Output the [x, y] coordinate of the center of the cell containing the given text.  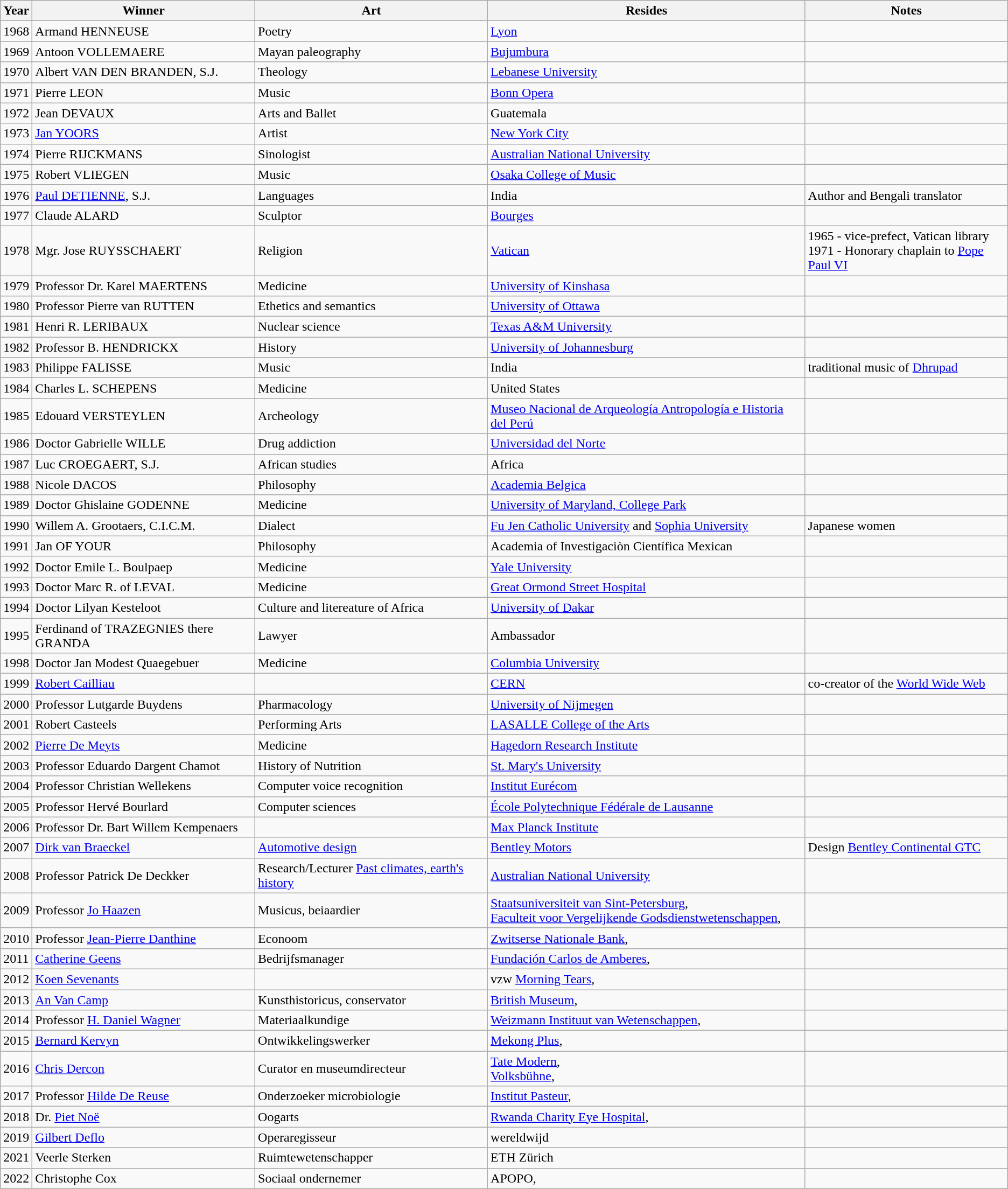
1992 [16, 566]
2004 [16, 786]
Sculptor [372, 215]
Year [16, 11]
1968 [16, 31]
Research/Lecturer Past climates, earth's history [372, 876]
Charles L. SCHEPENS [144, 388]
Ethetics and semantics [372, 306]
Operaregisseur [372, 1137]
Professor Christian Wellekens [144, 786]
LASALLE College of the Arts [647, 725]
Texas A&M University [647, 327]
Drug addiction [372, 444]
Lawyer [372, 635]
Bedrijfsmanager [372, 959]
Catherine Geens [144, 959]
Japanese women [906, 526]
Religion [372, 250]
1995 [16, 635]
Curator en museumdirecteur [372, 1068]
2017 [16, 1096]
1977 [16, 215]
Jean DEVAUX [144, 113]
1990 [16, 526]
Universidad del Norte [647, 444]
Computer sciences [372, 807]
Onderzoeker microbiologie [372, 1096]
1991 [16, 546]
Gilbert Deflo [144, 1137]
vzw Morning Tears, [647, 979]
University of Dakar [647, 607]
1999 [16, 684]
University of Ottawa [647, 306]
2011 [16, 959]
University of Maryland, College Park [647, 505]
1973 [16, 134]
Doctor Marc R. of LEVAL [144, 587]
Dr. Piet Noë [144, 1117]
Henri R. LERIBAUX [144, 327]
CERN [647, 684]
2002 [16, 745]
Languages [372, 195]
Yale University [647, 566]
Professor Jo Haazen [144, 910]
Koen Sevenants [144, 979]
1980 [16, 306]
Ambassador [647, 635]
1979 [16, 286]
Mgr. Jose RUYSSCHAERT [144, 250]
1985 [16, 416]
1993 [16, 587]
Professor Hilde De Reuse [144, 1096]
1965 - vice-prefect, Vatican library1971 - Honorary chaplain to Pope Paul VI [906, 250]
1983 [16, 368]
Staatsuniversiteit van Sint-Petersburg, Faculteit voor Vergelijkende Godsdienstwetenschappen, [647, 910]
Professor Dr. Karel MAERTENS [144, 286]
Pharmacology [372, 704]
Guatemala [647, 113]
Lebanese University [647, 72]
British Museum, [647, 1000]
1982 [16, 347]
Robert VLIEGEN [144, 174]
1981 [16, 327]
2012 [16, 979]
Culture and litereature of Africa [372, 607]
1986 [16, 444]
2009 [16, 910]
2019 [16, 1137]
2021 [16, 1158]
Theology [372, 72]
African studies [372, 464]
Academia of Investigaciòn Científica Mexican [647, 546]
Professor Dr. Bart Willem Kempenaers [144, 827]
Ferdinand of TRAZEGNIES there GRANDA [144, 635]
Pierre LEON [144, 93]
Robert Cailliau [144, 684]
2022 [16, 1178]
An Van Camp [144, 1000]
Professor Hervé Bourlard [144, 807]
Artist [372, 134]
Nuclear science [372, 327]
Luc CROEGAERT, S.J. [144, 464]
University of Kinshasa [647, 286]
Automotive design [372, 848]
Tate Modern, Volksbühne, [647, 1068]
Nicole DACOS [144, 485]
Pierre De Meyts [144, 745]
Mekong Plus, [647, 1041]
Zwitserse Nationale Bank, [647, 938]
Willem A. Grootaers, C.I.C.M. [144, 526]
Bujumbura [647, 52]
École Polytechnique Fédérale de Lausanne [647, 807]
Philippe FALISSE [144, 368]
1969 [16, 52]
2015 [16, 1041]
Professor Pierre van RUTTEN [144, 306]
Paul DETIENNE, S.J. [144, 195]
1989 [16, 505]
Computer voice recognition [372, 786]
Jan OF YOUR [144, 546]
Weizmann Instituut van Wetenschappen, [647, 1020]
wereldwijd [647, 1137]
Lyon [647, 31]
Author and Bengali translator [906, 195]
1988 [16, 485]
1984 [16, 388]
1972 [16, 113]
Claude ALARD [144, 215]
Fundación Carlos de Amberes, [647, 959]
2018 [16, 1117]
Archeology [372, 416]
Fu Jen Catholic University and Sophia University [647, 526]
Professor B. HENDRICKX [144, 347]
Academia Belgica [647, 485]
Dialect [372, 526]
Econoom [372, 938]
Kunsthistoricus, conservator [372, 1000]
United States [647, 388]
Mayan paleography [372, 52]
co-creator of the World Wide Web [906, 684]
2013 [16, 1000]
Arts and Ballet [372, 113]
Christophe Cox [144, 1178]
History of Nutrition [372, 766]
Doctor Jan Modest Quaegebuer [144, 663]
2005 [16, 807]
APOPO, [647, 1178]
Resides [647, 11]
2014 [16, 1020]
Professor Jean-Pierre Danthine [144, 938]
1994 [16, 607]
Ontwikkelingswerker [372, 1041]
Institut Pasteur, [647, 1096]
Winner [144, 11]
Professor H. Daniel Wagner [144, 1020]
Doctor Lilyan Kesteloot [144, 607]
Chris Dercon [144, 1068]
Sinologist [372, 154]
Poetry [372, 31]
Antoon VOLLEMAERE [144, 52]
2016 [16, 1068]
St. Mary's University [647, 766]
ETH Zürich [647, 1158]
University of Nijmegen [647, 704]
Osaka College of Music [647, 174]
2008 [16, 876]
1971 [16, 93]
Bonn Opera [647, 93]
Robert Casteels [144, 725]
Doctor Ghislaine GODENNE [144, 505]
New York City [647, 134]
University of Johannesburg [647, 347]
Armand HENNEUSE [144, 31]
Oogarts [372, 1117]
Ruimtewetenschapper [372, 1158]
History [372, 347]
2010 [16, 938]
traditional music of Dhrupad [906, 368]
Museo Nacional de Arqueología Antropología e Historia del Perú [647, 416]
Hagedorn Research Institute [647, 745]
Institut Eurécom [647, 786]
1970 [16, 72]
Performing Arts [372, 725]
Sociaal ondernemer [372, 1178]
1998 [16, 663]
Pierre RIJCKMANS [144, 154]
Bentley Motors [647, 848]
1987 [16, 464]
1976 [16, 195]
Professor Patrick De Deckker [144, 876]
Veerle Sterken [144, 1158]
1975 [16, 174]
Doctor Emile L. Boulpaep [144, 566]
1978 [16, 250]
Jan YOORS [144, 134]
Notes [906, 11]
Doctor Gabrielle WILLE [144, 444]
Rwanda Charity Eye Hospital, [647, 1117]
Materiaalkundige [372, 1020]
2007 [16, 848]
Design Bentley Continental GTC [906, 848]
2001 [16, 725]
Columbia University [647, 663]
Dirk van Braeckel [144, 848]
2000 [16, 704]
Musicus, beiaardier [372, 910]
2006 [16, 827]
Vatican [647, 250]
Africa [647, 464]
Art [372, 11]
Albert VAN DEN BRANDEN, S.J. [144, 72]
Professor Lutgarde Buydens [144, 704]
Max Planck Institute [647, 827]
2003 [16, 766]
Bernard Kervyn [144, 1041]
Professor Eduardo Dargent Chamot [144, 766]
1974 [16, 154]
Edouard VERSTEYLEN [144, 416]
Bourges [647, 215]
Great Ormond Street Hospital [647, 587]
